Pinpoint the cell where the given text exists, returning its [x, y] midpoint coordinate. 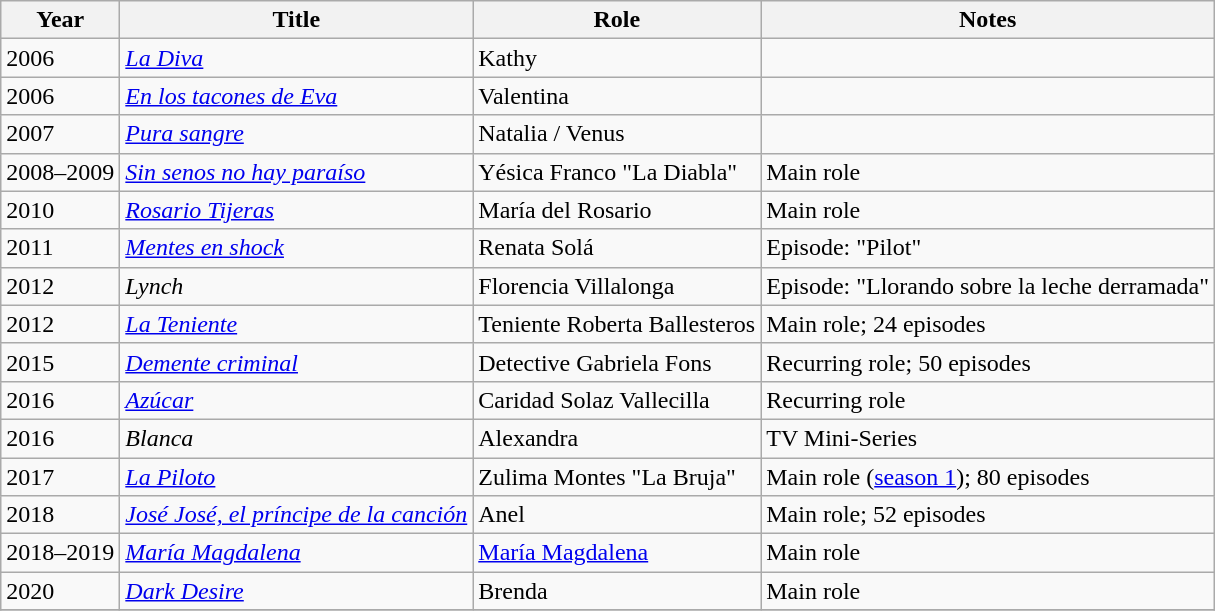
María del Rosario [617, 210]
Yésica Franco "La Diabla" [617, 172]
Teniente Roberta Ballesteros [617, 324]
Episode: "Llorando sobre la leche derramada" [988, 286]
Zulima Montes "La Bruja" [617, 477]
Alexandra [617, 438]
2011 [60, 248]
Main role (season 1); 80 episodes [988, 477]
Anel [617, 515]
La Teniente [296, 324]
Caridad Solaz Vallecilla [617, 400]
Dark Desire [296, 591]
Detective Gabriela Fons [617, 362]
Recurring role; 50 episodes [988, 362]
2020 [60, 591]
Lynch [296, 286]
Pura sangre [296, 134]
La Diva [296, 58]
Kathy [617, 58]
Rosario Tijeras [296, 210]
José José, el príncipe de la canción [296, 515]
Recurring role [988, 400]
Valentina [617, 96]
2008–2009 [60, 172]
2007 [60, 134]
Year [60, 20]
La Piloto [296, 477]
Role [617, 20]
Azúcar [296, 400]
Blanca [296, 438]
Natalia / Venus [617, 134]
Notes [988, 20]
2010 [60, 210]
Sin senos no hay paraíso [296, 172]
Title [296, 20]
En los tacones de Eva [296, 96]
Mentes en shock [296, 248]
2017 [60, 477]
2018–2019 [60, 553]
Episode: "Pilot" [988, 248]
Renata Solá [617, 248]
Florencia Villalonga [617, 286]
2018 [60, 515]
Main role; 24 episodes [988, 324]
Main role; 52 episodes [988, 515]
2015 [60, 362]
Demente criminal [296, 362]
TV Mini-Series [988, 438]
Brenda [617, 591]
